Detect which cell encompasses the target text, then output its (x, y) center coordinate. 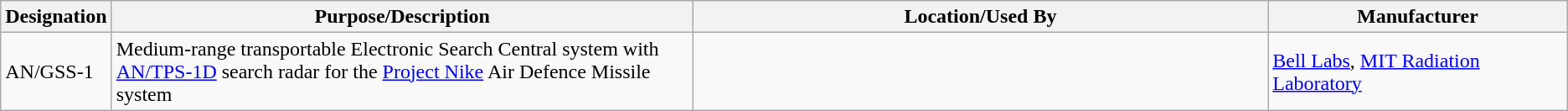
Location/Used By (980, 17)
AN/GSS-1 (56, 71)
Purpose/Description (402, 17)
Designation (56, 17)
Medium-range transportable Electronic Search Central system with AN/TPS-1D search radar for the Project Nike Air Defence Missile system (402, 71)
Manufacturer (1418, 17)
Bell Labs, MIT Radiation Laboratory (1418, 71)
